Provide the (x, y) coordinate of the cell's center where the given text is located.  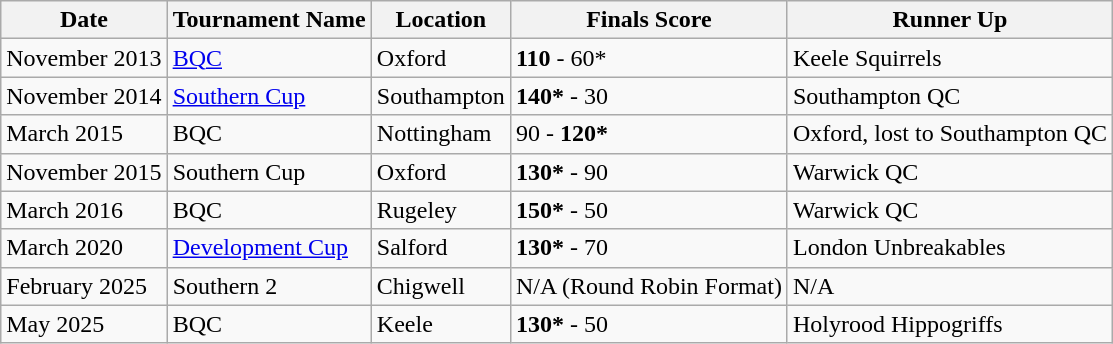
N/A (950, 286)
90 - 120* (648, 134)
Finals Score (648, 20)
November 2015 (84, 172)
Development Cup (269, 248)
Date (84, 20)
Runner Up (950, 20)
Salford (440, 248)
March 2016 (84, 210)
N/A (Round Robin Format) (648, 286)
130* - 90 (648, 172)
Location (440, 20)
110 - 60* (648, 58)
130* - 50 (648, 324)
Keele (440, 324)
Keele Squirrels (950, 58)
Southern 2 (269, 286)
150* - 50 (648, 210)
Rugeley (440, 210)
Southampton (440, 96)
Oxford, lost to Southampton QC (950, 134)
February 2025 (84, 286)
130* - 70 (648, 248)
Southampton QC (950, 96)
Nottingham (440, 134)
November 2014 (84, 96)
May 2025 (84, 324)
Holyrood Hippogriffs (950, 324)
March 2020 (84, 248)
140* - 30 (648, 96)
November 2013 (84, 58)
March 2015 (84, 134)
Tournament Name (269, 20)
London Unbreakables (950, 248)
Chigwell (440, 286)
